Pinpoint the cell where the given text exists, returning its (X, Y) midpoint coordinate. 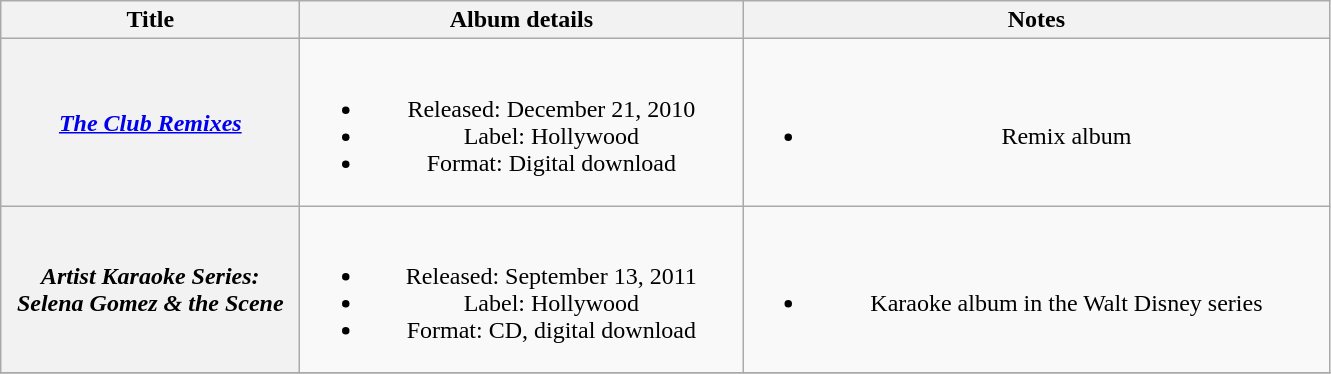
The Club Remixes (150, 122)
Karaoke album in the Walt Disney series (1036, 290)
Released: September 13, 2011Label: HollywoodFormat: CD, digital download (522, 290)
Notes (1036, 20)
Remix album (1036, 122)
Title (150, 20)
Album details (522, 20)
Artist Karaoke Series: Selena Gomez & the Scene (150, 290)
Released: December 21, 2010Label: HollywoodFormat: Digital download (522, 122)
